Determine the (x, y) coordinate at the center of the cell enclosing the given text.  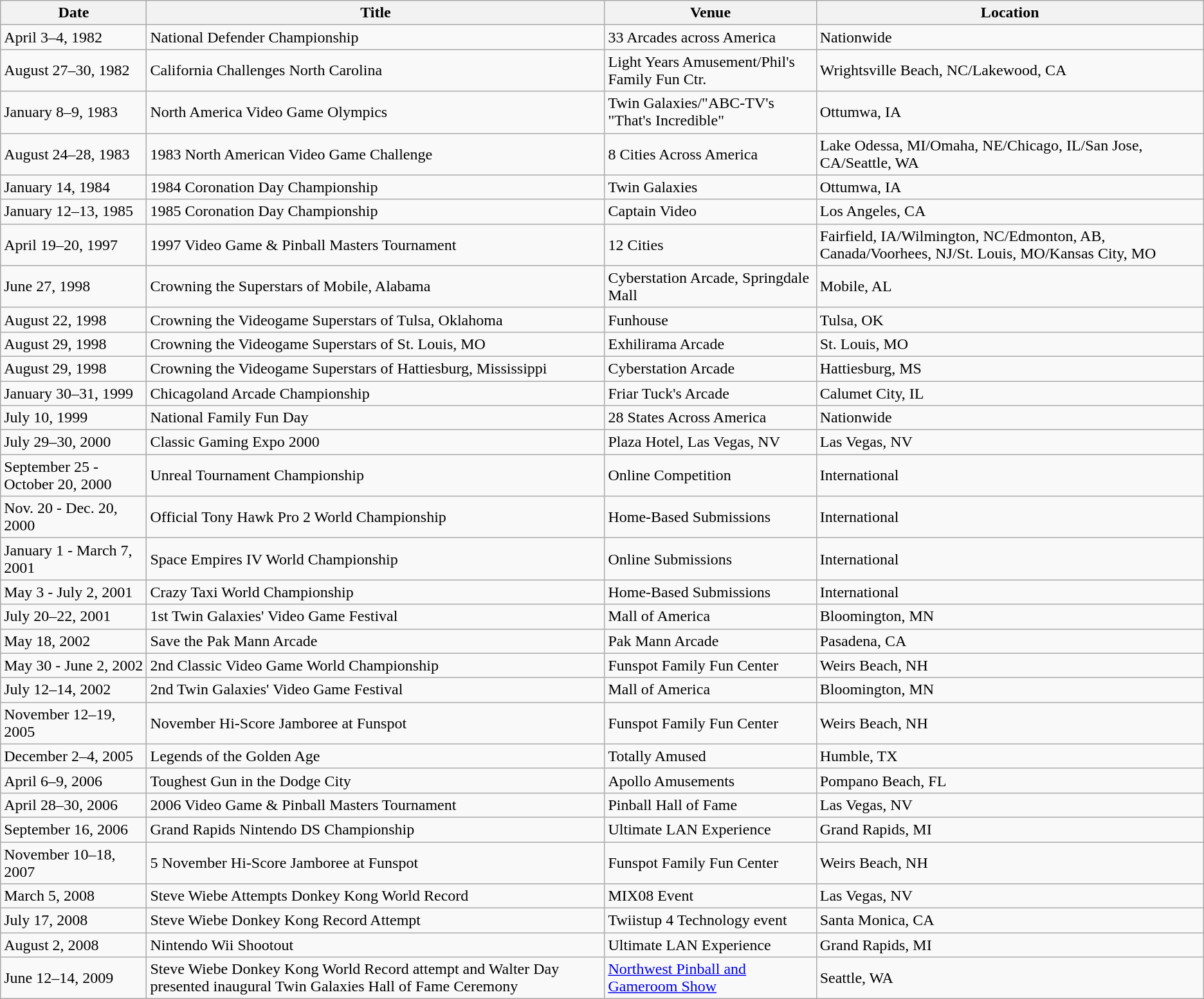
Pasadena, CA (1010, 641)
Totally Amused (710, 756)
1984 Coronation Day Championship (376, 187)
Steve Wiebe Donkey Kong Record Attempt (376, 921)
Twin Galaxies (710, 187)
Venue (710, 13)
Space Empires IV World Championship (376, 559)
Humble, TX (1010, 756)
Location (1010, 13)
November Hi-Score Jamboree at Funspot (376, 723)
National Family Fun Day (376, 418)
5 November Hi-Score Jamboree at Funspot (376, 863)
January 1 - March 7, 2001 (73, 559)
Grand Rapids Nintendo DS Championship (376, 829)
Lake Odessa, MI/Omaha, NE/Chicago, IL/San Jose, CA/Seattle, WA (1010, 154)
1983 North American Video Game Challenge (376, 154)
Chicagoland Arcade Championship (376, 393)
Hattiesburg, MS (1010, 368)
Friar Tuck's Arcade (710, 393)
Light Years Amusement/Phil's Family Fun Ctr. (710, 71)
April 6–9, 2006 (73, 780)
1985 Coronation Day Championship (376, 212)
California Challenges North Carolina (376, 71)
2006 Video Game & Pinball Masters Tournament (376, 805)
Crowning the Videogame Superstars of Hattiesburg, Mississippi (376, 368)
August 27–30, 1982 (73, 71)
Crowning the Superstars of Mobile, Alabama (376, 287)
Pompano Beach, FL (1010, 780)
Exhilirama Arcade (710, 344)
August 2, 2008 (73, 945)
Steve Wiebe Attempts Donkey Kong World Record (376, 896)
8 Cities Across America (710, 154)
September 25 - October 20, 2000 (73, 476)
Captain Video (710, 212)
Save the Pak Mann Arcade (376, 641)
April 28–30, 2006 (73, 805)
Tulsa, OK (1010, 319)
Mobile, AL (1010, 287)
Fairfield, IA/Wilmington, NC/Edmonton, AB, Canada/Voorhees, NJ/St. Louis, MO/Kansas City, MO (1010, 244)
MIX08 Event (710, 896)
July 20–22, 2001 (73, 616)
Funhouse (710, 319)
Pinball Hall of Fame (710, 805)
Plaza Hotel, Las Vegas, NV (710, 442)
Apollo Amusements (710, 780)
Classic Gaming Expo 2000 (376, 442)
Pak Mann Arcade (710, 641)
January 30–31, 1999 (73, 393)
Northwest Pinball and Gameroom Show (710, 978)
November 10–18, 2007 (73, 863)
December 2–4, 2005 (73, 756)
July 12–14, 2002 (73, 690)
Date (73, 13)
Online Submissions (710, 559)
June 27, 1998 (73, 287)
April 19–20, 1997 (73, 244)
Legends of the Golden Age (376, 756)
Title (376, 13)
Nov. 20 - Dec. 20, 2000 (73, 517)
Cyberstation Arcade (710, 368)
Crazy Taxi World Championship (376, 592)
January 8–9, 1983 (73, 112)
May 18, 2002 (73, 641)
12 Cities (710, 244)
January 14, 1984 (73, 187)
Calumet City, IL (1010, 393)
Twiistup 4 Technology event (710, 921)
2nd Classic Video Game World Championship (376, 665)
June 12–14, 2009 (73, 978)
Online Competition (710, 476)
Crowning the Videogame Superstars of Tulsa, Oklahoma (376, 319)
Official Tony Hawk Pro 2 World Championship (376, 517)
August 24–28, 1983 (73, 154)
Toughest Gun in the Dodge City (376, 780)
July 17, 2008 (73, 921)
National Defender Championship (376, 37)
September 16, 2006 (73, 829)
April 3–4, 1982 (73, 37)
Steve Wiebe Donkey Kong World Record attempt and Walter Day presented inaugural Twin Galaxies Hall of Fame Ceremony (376, 978)
Wrightsville Beach, NC/Lakewood, CA (1010, 71)
November 12–19, 2005 (73, 723)
July 10, 1999 (73, 418)
Crowning the Videogame Superstars of St. Louis, MO (376, 344)
North America Video Game Olympics (376, 112)
1st Twin Galaxies' Video Game Festival (376, 616)
Seattle, WA (1010, 978)
May 3 - July 2, 2001 (73, 592)
January 12–13, 1985 (73, 212)
Santa Monica, CA (1010, 921)
May 30 - June 2, 2002 (73, 665)
July 29–30, 2000 (73, 442)
St. Louis, MO (1010, 344)
28 States Across America (710, 418)
33 Arcades across America (710, 37)
Unreal Tournament Championship (376, 476)
Cyberstation Arcade, Springdale Mall (710, 287)
Nintendo Wii Shootout (376, 945)
2nd Twin Galaxies' Video Game Festival (376, 690)
1997 Video Game & Pinball Masters Tournament (376, 244)
Twin Galaxies/"ABC-TV's "That's Incredible" (710, 112)
August 22, 1998 (73, 319)
Los Angeles, CA (1010, 212)
March 5, 2008 (73, 896)
